Find where the given text appears and provide that cell's center as (x, y) coordinate. 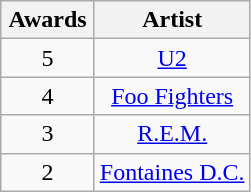
Awards (48, 20)
3 (48, 134)
2 (48, 172)
5 (48, 58)
R.E.M. (172, 134)
4 (48, 96)
Artist (172, 20)
Foo Fighters (172, 96)
Fontaines D.C. (172, 172)
U2 (172, 58)
